Pinpoint the cell where the given text exists, returning its [x, y] midpoint coordinate. 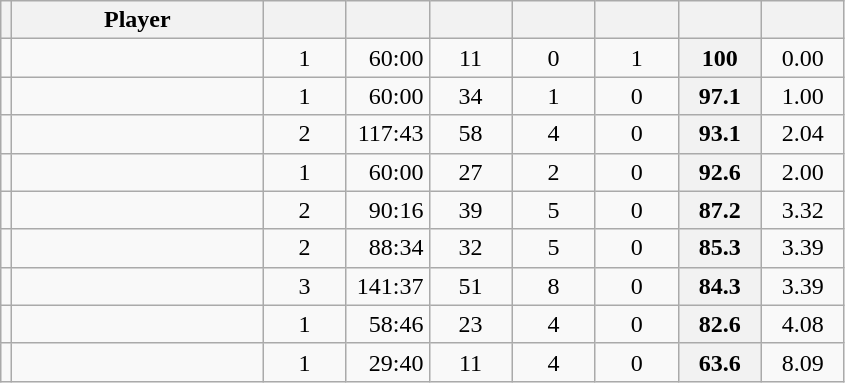
93.1 [720, 134]
0.00 [802, 58]
4.08 [802, 324]
2.00 [802, 172]
1.00 [802, 96]
82.6 [720, 324]
100 [720, 58]
90:16 [388, 210]
87.2 [720, 210]
3.32 [802, 210]
88:34 [388, 248]
84.3 [720, 286]
Player [138, 20]
29:40 [388, 362]
117:43 [388, 134]
8.09 [802, 362]
85.3 [720, 248]
97.1 [720, 96]
8 [554, 286]
34 [470, 96]
23 [470, 324]
3 [304, 286]
92.6 [720, 172]
39 [470, 210]
63.6 [720, 362]
32 [470, 248]
51 [470, 286]
141:37 [388, 286]
58 [470, 134]
2.04 [802, 134]
58:46 [388, 324]
27 [470, 172]
